Return [x, y] of the center of cell containing provided text 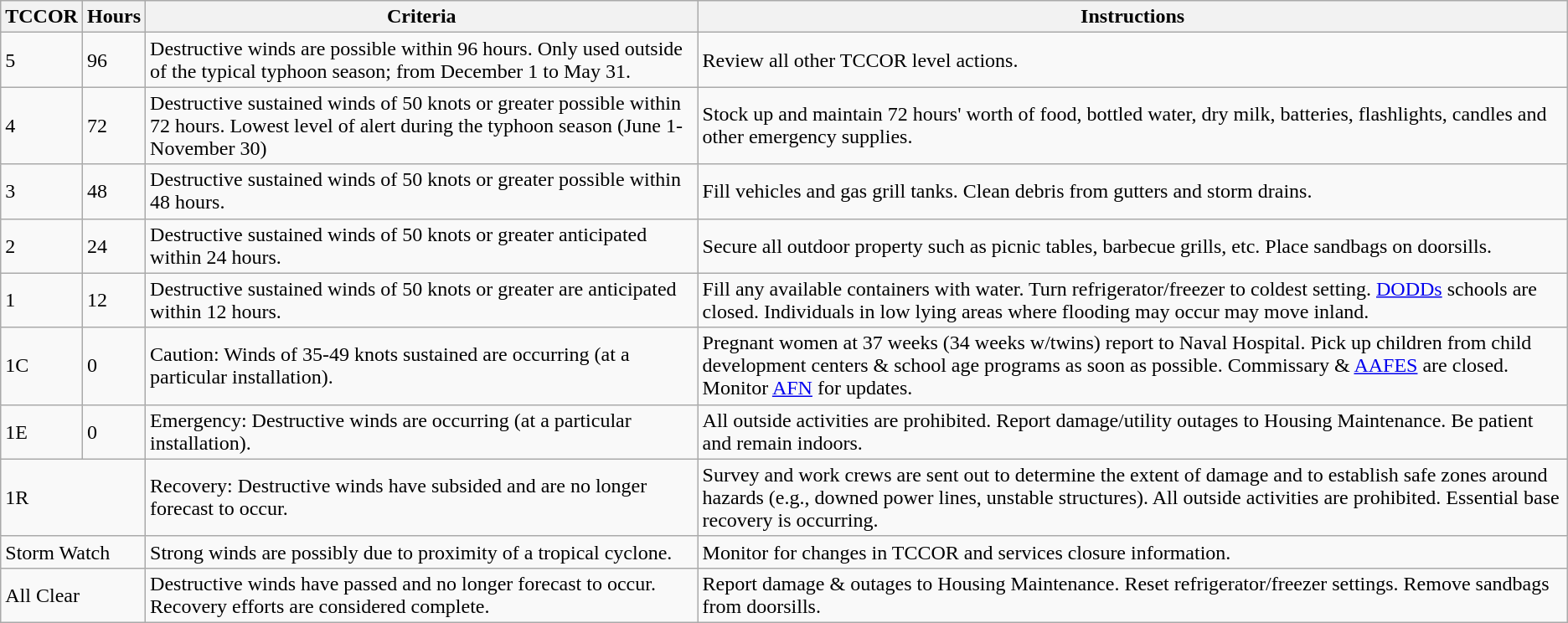
All Clear [74, 595]
Monitor for changes in TCCOR and services closure information. [1132, 552]
Destructive winds have passed and no longer forecast to occur. Recovery efforts are considered complete. [422, 595]
96 [114, 60]
Stock up and maintain 72 hours' worth of food, bottled water, dry milk, batteries, flashlights, candles and other emergency supplies. [1132, 126]
TCCOR [42, 17]
Review all other TCCOR level actions. [1132, 60]
5 [42, 60]
Emergency: Destructive winds are occurring (at a particular installation). [422, 432]
12 [114, 300]
All outside activities are prohibited. Report damage/utility outages to Housing Maintenance. Be patient and remain indoors. [1132, 432]
3 [42, 191]
1E [42, 432]
1 [42, 300]
Destructive sustained winds of 50 knots or greater anticipated within 24 hours. [422, 246]
Destructive sustained winds of 50 knots or greater possible within 72 hours. Lowest level of alert during the typhoon season (June 1-November 30) [422, 126]
24 [114, 246]
Criteria [422, 17]
Recovery: Destructive winds have subsided and are no longer forecast to occur. [422, 497]
Hours [114, 17]
Secure all outdoor property such as picnic tables, barbecue grills, etc. Place sandbags on doorsills. [1132, 246]
Instructions [1132, 17]
Report damage & outages to Housing Maintenance. Reset refrigerator/freezer settings. Remove sandbags from doorsills. [1132, 595]
48 [114, 191]
4 [42, 126]
1R [74, 497]
Strong winds are possibly due to proximity of a tropical cyclone. [422, 552]
72 [114, 126]
Destructive winds are possible within 96 hours. Only used outside of the typical typhoon season; from December 1 to May 31. [422, 60]
Caution: Winds of 35-49 knots sustained are occurring (at a particular installation). [422, 366]
1C [42, 366]
Destructive sustained winds of 50 knots or greater are anticipated within 12 hours. [422, 300]
Fill vehicles and gas grill tanks. Clean debris from gutters and storm drains. [1132, 191]
Destructive sustained winds of 50 knots or greater possible within 48 hours. [422, 191]
2 [42, 246]
Storm Watch [74, 552]
